Pinpoint the cell where the given text exists, returning its (X, Y) midpoint coordinate. 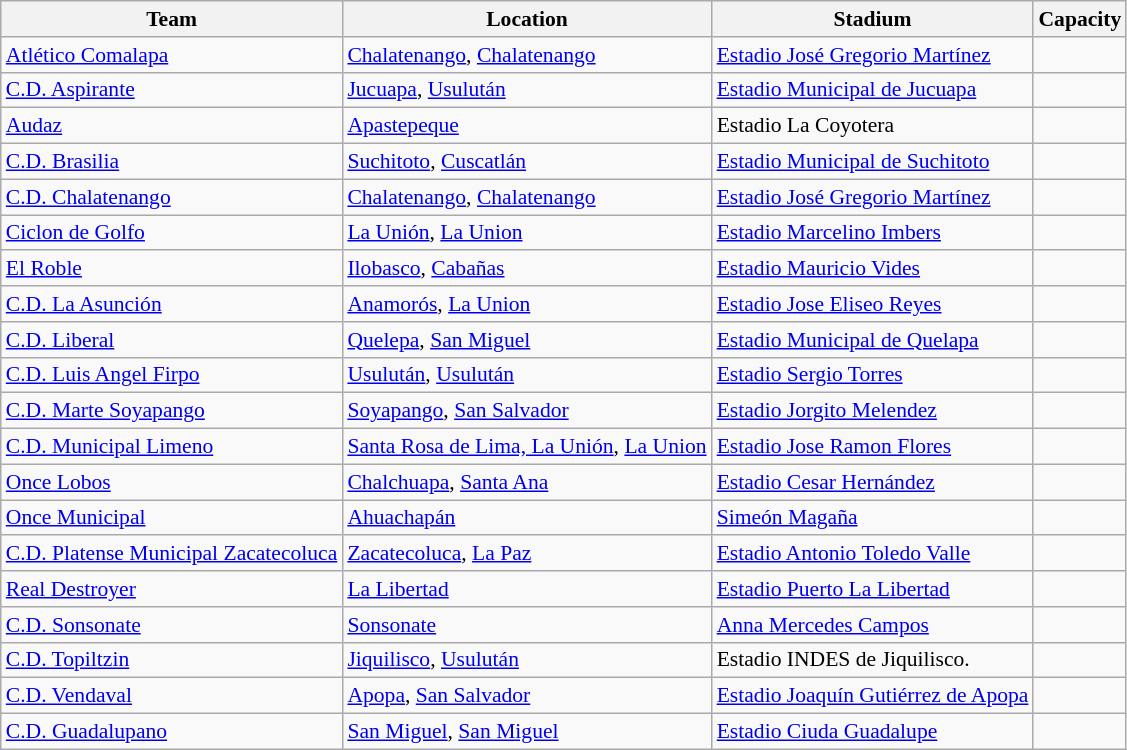
C.D. Aspirante (172, 90)
Estadio Marcelino Imbers (873, 233)
La Libertad (526, 589)
Estadio La Coyotera (873, 126)
Apastepeque (526, 126)
C.D. Guadalupano (172, 732)
Once Municipal (172, 518)
Suchitoto, Cuscatlán (526, 162)
Estadio Mauricio Vides (873, 269)
Team (172, 19)
Audaz (172, 126)
Ahuachapán (526, 518)
Estadio Cesar Hernández (873, 482)
Estadio Ciuda Guadalupe (873, 732)
Estadio Jorgito Melendez (873, 411)
San Miguel, San Miguel (526, 732)
Jucuapa, Usulután (526, 90)
C.D. Chalatenango (172, 197)
C.D. Sonsonate (172, 625)
Estadio Municipal de Suchitoto (873, 162)
Chalchuapa, Santa Ana (526, 482)
El Roble (172, 269)
Usulután, Usulután (526, 375)
Ciclon de Golfo (172, 233)
C.D. Marte Soyapango (172, 411)
Estadio Joaquín Gutiérrez de Apopa (873, 696)
C.D. Platense Municipal Zacatecoluca (172, 554)
Jiquilisco, Usulután (526, 660)
C.D. Luis Angel Firpo (172, 375)
Estadio Municipal de Quelapa (873, 340)
C.D. La Asunción (172, 304)
Anna Mercedes Campos (873, 625)
C.D. Topiltzin (172, 660)
Stadium (873, 19)
Santa Rosa de Lima, La Unión, La Union (526, 447)
C.D. Municipal Limeno (172, 447)
Estadio Sergio Torres (873, 375)
Estadio INDES de Jiquilisco. (873, 660)
Once Lobos (172, 482)
Zacatecoluca, La Paz (526, 554)
Anamorós, La Union (526, 304)
Location (526, 19)
C.D. Liberal (172, 340)
Apopa, San Salvador (526, 696)
Estadio Jose Ramon Flores (873, 447)
Atlético Comalapa (172, 55)
C.D. Brasilia (172, 162)
C.D. Vendaval (172, 696)
Estadio Jose Eliseo Reyes (873, 304)
Real Destroyer (172, 589)
Sonsonate (526, 625)
Estadio Municipal de Jucuapa (873, 90)
Soyapango, San Salvador (526, 411)
Estadio Puerto La Libertad (873, 589)
Ilobasco, Cabañas (526, 269)
La Unión, La Union (526, 233)
Capacity (1080, 19)
Simeón Magaña (873, 518)
Estadio Antonio Toledo Valle (873, 554)
Quelepa, San Miguel (526, 340)
